Identify which cell holds the provided text, then report its (x, y) central coordinate. 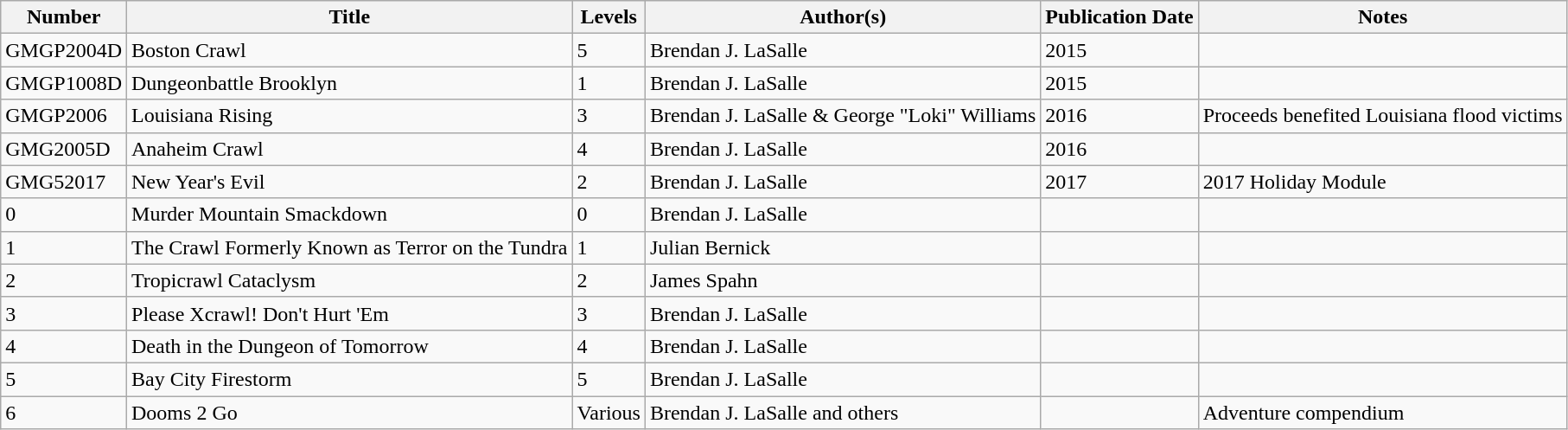
2017 (1119, 182)
Levels (609, 17)
Adventure compendium (1383, 413)
James Spahn (842, 280)
Murder Mountain Smackdown (350, 215)
2017 Holiday Module (1383, 182)
GMGP1008D (64, 83)
6 (64, 413)
Boston Crawl (350, 50)
Brendan J. LaSalle and others (842, 413)
Tropicrawl Cataclysm (350, 280)
Bay City Firestorm (350, 379)
GMGP2006 (64, 116)
Julian Bernick (842, 247)
Proceeds benefited Louisiana flood victims (1383, 116)
Dungeonbattle Brooklyn (350, 83)
Please Xcrawl! Don't Hurt 'Em (350, 313)
Title (350, 17)
Dooms 2 Go (350, 413)
GMG52017 (64, 182)
Publication Date (1119, 17)
Author(s) (842, 17)
GMGP2004D (64, 50)
New Year's Evil (350, 182)
GMG2005D (64, 149)
Louisiana Rising (350, 116)
Death in the Dungeon of Tomorrow (350, 346)
Various (609, 413)
Number (64, 17)
Notes (1383, 17)
Brendan J. LaSalle & George "Loki" Williams (842, 116)
Anaheim Crawl (350, 149)
The Crawl Formerly Known as Terror on the Tundra (350, 247)
